Detect which cell encompasses the target text, then output its [X, Y] center coordinate. 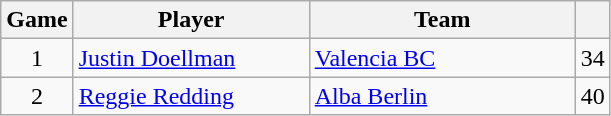
Game [37, 20]
Justin Doellman [191, 58]
1 [37, 58]
34 [592, 58]
40 [592, 96]
Alba Berlin [442, 96]
Valencia BC [442, 58]
2 [37, 96]
Player [191, 20]
Reggie Redding [191, 96]
Team [442, 20]
